Extract the (X, Y) coordinate from the center of the cell holding the provided text.  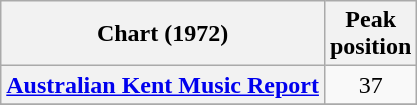
Australian Kent Music Report (163, 85)
Chart (1972) (163, 34)
Peakposition (370, 34)
37 (370, 85)
